Pinpoint the cell where the given text exists, returning its (x, y) midpoint coordinate. 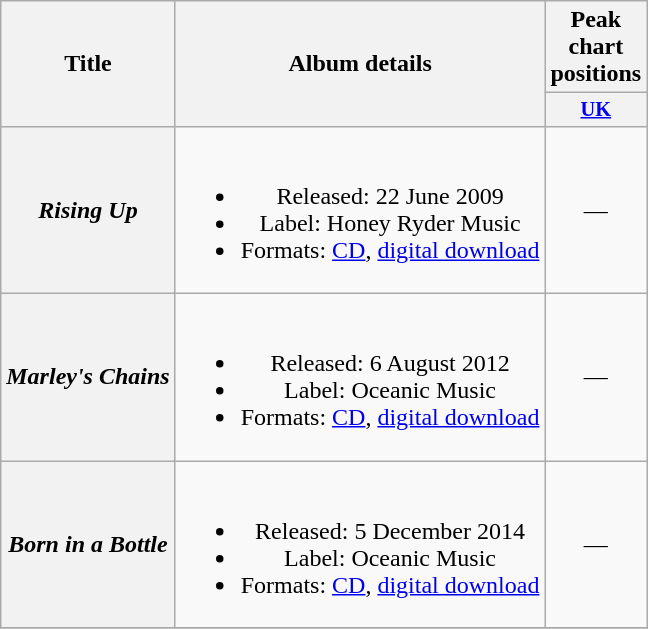
UK (596, 110)
Album details (360, 64)
Rising Up (88, 210)
Born in a Bottle (88, 544)
Marley's Chains (88, 378)
Peak chart positions (596, 47)
Released: 5 December 2014Label: Oceanic MusicFormats: CD, digital download (360, 544)
Title (88, 64)
Released: 22 June 2009Label: Honey Ryder MusicFormats: CD, digital download (360, 210)
Released: 6 August 2012Label: Oceanic MusicFormats: CD, digital download (360, 378)
